Return the [x, y] coordinate for the center point of the cell that contains the specified text.  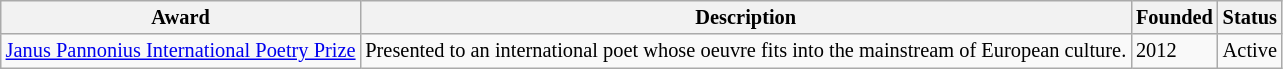
2012 [1174, 51]
Description [746, 17]
Award [181, 17]
Active [1250, 51]
Founded [1174, 17]
Janus Pannonius International Poetry Prize [181, 51]
Presented to an international poet whose oeuvre fits into the mainstream of European culture. [746, 51]
Status [1250, 17]
